Capture the cell that displays the provided text and extract its (x, y) central coordinate. 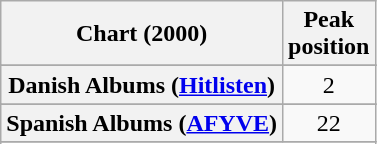
Peak position (329, 34)
Spanish Albums (AFYVE) (142, 123)
Danish Albums (Hitlisten) (142, 85)
22 (329, 123)
2 (329, 85)
Chart (2000) (142, 34)
